Detect which cell encompasses the target text, then output its (X, Y) center coordinate. 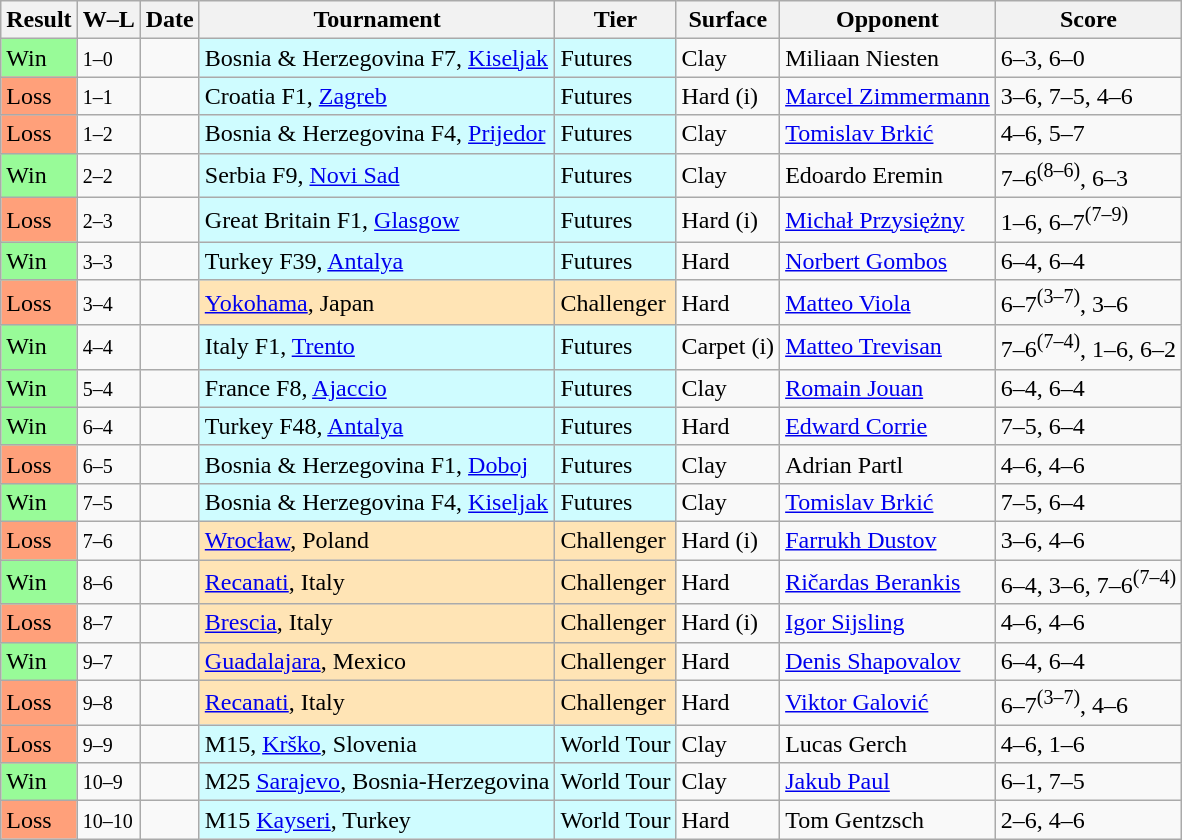
Romain Jouan (888, 388)
9–9 (108, 744)
Miliaan Niesten (888, 58)
Ričardas Berankis (888, 582)
10–9 (108, 782)
M15 Kayseri, Turkey (377, 820)
6–4, 3–6, 7–6(7–4) (1088, 582)
Matteo Trevisan (888, 348)
Surface (728, 20)
4–4 (108, 348)
Jakub Paul (888, 782)
Guadalajara, Mexico (377, 661)
1–6, 6–7(7–9) (1088, 220)
6–3, 6–0 (1088, 58)
6–4 (108, 426)
5–4 (108, 388)
Result (39, 20)
6–7(3–7), 3–6 (1088, 302)
Edoardo Eremin (888, 176)
2–2 (108, 176)
Turkey F48, Antalya (377, 426)
4–6, 1–6 (1088, 744)
Bosnia & Herzegovina F7, Kiseljak (377, 58)
Wrocław, Poland (377, 541)
M25 Sarajevo, Bosnia-Herzegovina (377, 782)
6–5 (108, 464)
Denis Shapovalov (888, 661)
9–7 (108, 661)
Brescia, Italy (377, 623)
1–0 (108, 58)
Date (170, 20)
7–6(8–6), 6–3 (1088, 176)
Lucas Gerch (888, 744)
Tournament (377, 20)
Italy F1, Trento (377, 348)
3–6, 4–6 (1088, 541)
Turkey F39, Antalya (377, 261)
Marcel Zimmermann (888, 96)
2–6, 4–6 (1088, 820)
6–7(3–7), 4–6 (1088, 702)
9–8 (108, 702)
Igor Sijsling (888, 623)
Farrukh Dustov (888, 541)
1–2 (108, 134)
2–3 (108, 220)
Carpet (i) (728, 348)
10–10 (108, 820)
Yokohama, Japan (377, 302)
M15, Krško, Slovenia (377, 744)
Viktor Galović (888, 702)
7–6 (108, 541)
1–1 (108, 96)
Bosnia & Herzegovina F1, Doboj (377, 464)
Tom Gentzsch (888, 820)
7–5 (108, 502)
6–1, 7–5 (1088, 782)
Croatia F1, Zagreb (377, 96)
3–6, 7–5, 4–6 (1088, 96)
Bosnia & Herzegovina F4, Kiseljak (377, 502)
Norbert Gombos (888, 261)
3–3 (108, 261)
Adrian Partl (888, 464)
8–6 (108, 582)
4–6, 5–7 (1088, 134)
Tier (616, 20)
Bosnia & Herzegovina F4, Prijedor (377, 134)
Score (1088, 20)
Michał Przysiężny (888, 220)
Edward Corrie (888, 426)
8–7 (108, 623)
Opponent (888, 20)
Serbia F9, Novi Sad (377, 176)
W–L (108, 20)
France F8, Ajaccio (377, 388)
Great Britain F1, Glasgow (377, 220)
7–6(7–4), 1–6, 6–2 (1088, 348)
3–4 (108, 302)
Matteo Viola (888, 302)
